From the cell containing the given text, extract its center point as (X, Y) coordinate. 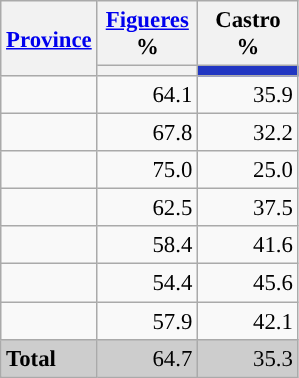
62.5 (148, 208)
Castro % (248, 34)
Province (49, 38)
25.0 (248, 170)
75.0 (148, 170)
35.3 (248, 358)
64.1 (148, 95)
37.5 (248, 208)
42.1 (248, 321)
54.4 (148, 283)
64.7 (148, 358)
Total (49, 358)
41.6 (248, 245)
58.4 (148, 245)
35.9 (248, 95)
Figueres % (148, 34)
67.8 (148, 133)
45.6 (248, 283)
32.2 (248, 133)
57.9 (148, 321)
